Provide the [X, Y] coordinate of the cell's center where the given text is located.  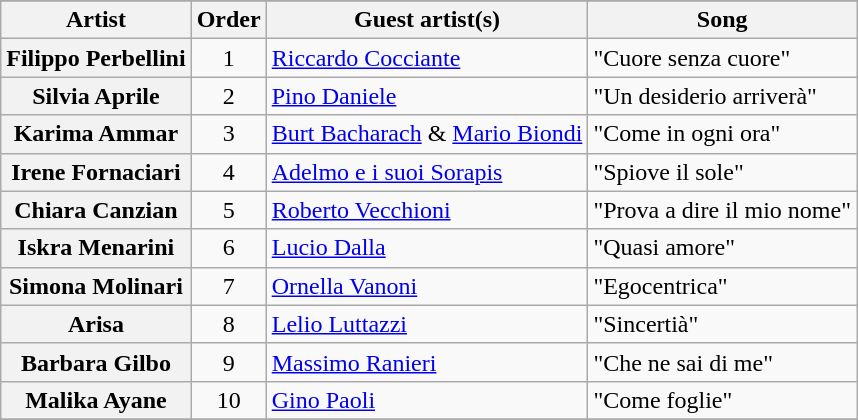
7 [228, 286]
Arisa [96, 324]
Silvia Aprile [96, 96]
Malika Ayane [96, 400]
"Sincertià" [722, 324]
10 [228, 400]
Barbara Gilbo [96, 362]
"Che ne sai di me" [722, 362]
Roberto Vecchioni [427, 210]
"Cuore senza cuore" [722, 58]
1 [228, 58]
Massimo Ranieri [427, 362]
Lucio Dalla [427, 248]
"Come foglie" [722, 400]
Iskra Menarini [96, 248]
9 [228, 362]
Ornella Vanoni [427, 286]
Lelio Luttazzi [427, 324]
5 [228, 210]
Simona Molinari [96, 286]
Guest artist(s) [427, 20]
8 [228, 324]
Riccardo Cocciante [427, 58]
Burt Bacharach & Mario Biondi [427, 134]
Irene Fornaciari [96, 172]
Karima Ammar [96, 134]
"Egocentrica" [722, 286]
"Quasi amore" [722, 248]
"Un desiderio arriverà" [722, 96]
Gino Paoli [427, 400]
"Spiove il sole" [722, 172]
Artist [96, 20]
Filippo Perbellini [96, 58]
2 [228, 96]
Pino Daniele [427, 96]
"Prova a dire il mio nome" [722, 210]
Song [722, 20]
Adelmo e i suoi Sorapis [427, 172]
4 [228, 172]
"Come in ogni ora" [722, 134]
Chiara Canzian [96, 210]
Order [228, 20]
6 [228, 248]
3 [228, 134]
